Find where the given text appears and provide that cell's center as (X, Y) coordinate. 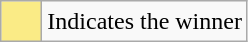
Indicates the winner (145, 22)
